Return (x, y) of the center of cell containing provided text 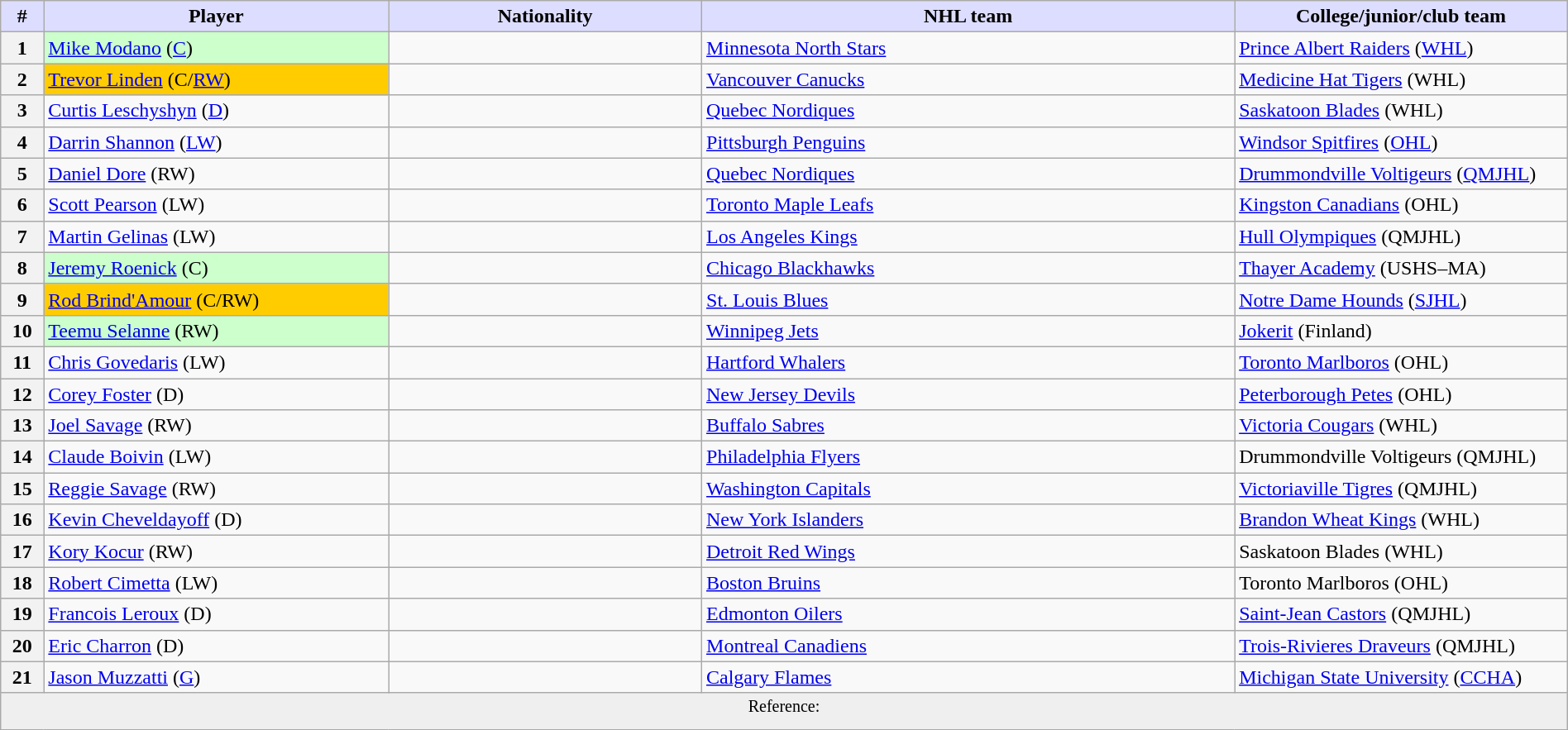
Thayer Academy (USHS–MA) (1401, 268)
Vancouver Canucks (968, 79)
Martin Gelinas (LW) (217, 236)
Teemu Selanne (RW) (217, 331)
Francois Leroux (D) (217, 614)
Windsor Spitfires (OHL) (1401, 142)
7 (22, 236)
New York Islanders (968, 520)
13 (22, 426)
Trois-Rivieres Draveurs (QMJHL) (1401, 646)
Nationality (546, 17)
Player (217, 17)
Hull Olympiques (QMJHL) (1401, 236)
Prince Albert Raiders (WHL) (1401, 48)
Chris Govedaris (LW) (217, 362)
20 (22, 646)
12 (22, 394)
2 (22, 79)
17 (22, 551)
Pittsburgh Penguins (968, 142)
Montreal Canadiens (968, 646)
Buffalo Sabres (968, 426)
Notre Dame Hounds (SJHL) (1401, 299)
16 (22, 520)
6 (22, 205)
Medicine Hat Tigers (WHL) (1401, 79)
Victoria Cougars (WHL) (1401, 426)
Hartford Whalers (968, 362)
19 (22, 614)
Saint-Jean Castors (QMJHL) (1401, 614)
Joel Savage (RW) (217, 426)
Darrin Shannon (LW) (217, 142)
Reference: (784, 711)
Boston Bruins (968, 583)
Jeremy Roenick (C) (217, 268)
Corey Foster (D) (217, 394)
1 (22, 48)
Jokerit (Finland) (1401, 331)
Kingston Canadians (OHL) (1401, 205)
Trevor Linden (C/RW) (217, 79)
Philadelphia Flyers (968, 457)
9 (22, 299)
Mike Modano (C) (217, 48)
3 (22, 111)
Chicago Blackhawks (968, 268)
5 (22, 174)
Eric Charron (D) (217, 646)
Brandon Wheat Kings (WHL) (1401, 520)
# (22, 17)
Jason Muzzatti (G) (217, 677)
NHL team (968, 17)
College/junior/club team (1401, 17)
Peterborough Petes (OHL) (1401, 394)
Winnipeg Jets (968, 331)
Washington Capitals (968, 489)
New Jersey Devils (968, 394)
Daniel Dore (RW) (217, 174)
Kory Kocur (RW) (217, 551)
Kevin Cheveldayoff (D) (217, 520)
18 (22, 583)
Toronto Maple Leafs (968, 205)
Claude Boivin (LW) (217, 457)
14 (22, 457)
Los Angeles Kings (968, 236)
Rod Brind'Amour (C/RW) (217, 299)
St. Louis Blues (968, 299)
8 (22, 268)
10 (22, 331)
15 (22, 489)
Detroit Red Wings (968, 551)
Scott Pearson (LW) (217, 205)
4 (22, 142)
Michigan State University (CCHA) (1401, 677)
Minnesota North Stars (968, 48)
Reggie Savage (RW) (217, 489)
21 (22, 677)
Calgary Flames (968, 677)
Robert Cimetta (LW) (217, 583)
Edmonton Oilers (968, 614)
Curtis Leschyshyn (D) (217, 111)
Victoriaville Tigres (QMJHL) (1401, 489)
11 (22, 362)
